Determine the [X, Y] coordinate at the center of the cell enclosing the given text.  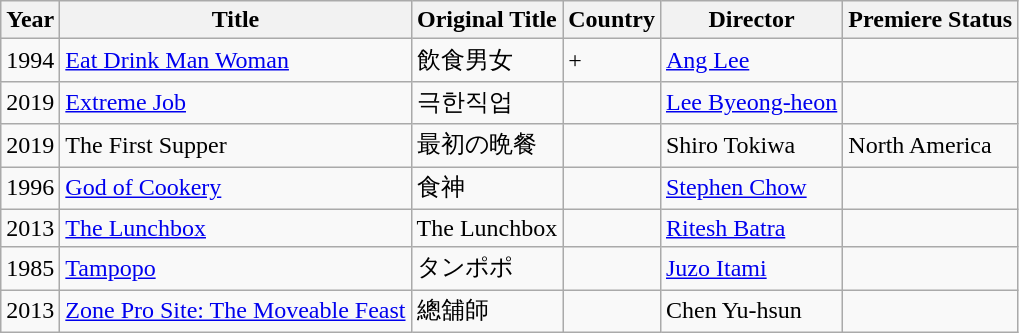
最初の晩餐 [487, 146]
North America [930, 146]
Eat Drink Man Woman [236, 60]
Zone Pro Site: The Moveable Feast [236, 312]
Premiere Status [930, 20]
1985 [30, 268]
Juzo Itami [751, 268]
Director [751, 20]
Country [612, 20]
Stephen Chow [751, 188]
God of Cookery [236, 188]
Year [30, 20]
Extreme Job [236, 102]
Lee Byeong-heon [751, 102]
1994 [30, 60]
Original Title [487, 20]
Ang Lee [751, 60]
Chen Yu-hsun [751, 312]
Tampopo [236, 268]
Shiro Tokiwa [751, 146]
飲食男女 [487, 60]
食神 [487, 188]
+ [612, 60]
The First Supper [236, 146]
극한직업 [487, 102]
Title [236, 20]
1996 [30, 188]
Ritesh Batra [751, 228]
タンポポ [487, 268]
總舖師 [487, 312]
